Search for the cell housing the specified text and yield its [x, y] center coordinate. 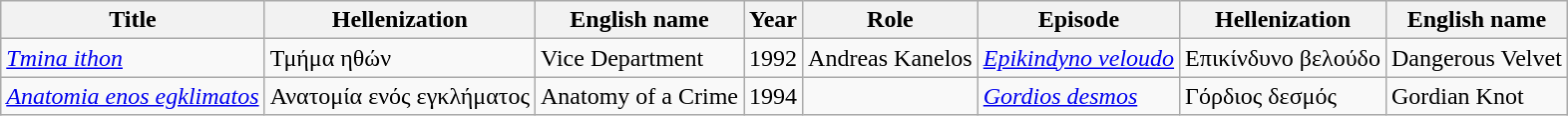
Ανατομία ενός εγκλήματος [399, 96]
1994 [774, 96]
Anatomia enos egklimatos [133, 96]
Year [774, 20]
Andreas Kanelos [891, 58]
Dangerous Velvet [1476, 58]
Epikindyno veloudo [1078, 58]
Επικίνδυνο βελούδο [1283, 58]
Title [133, 20]
Gordian Knot [1476, 96]
Vice Department [638, 58]
Anatomy of a Crime [638, 96]
Episode [1078, 20]
1992 [774, 58]
Γόρδιος δεσμός [1283, 96]
Τμήμα ηθών [399, 58]
Gordios desmos [1078, 96]
Role [891, 20]
Tmina ithon [133, 58]
